Return (x, y) of the center of cell containing provided text 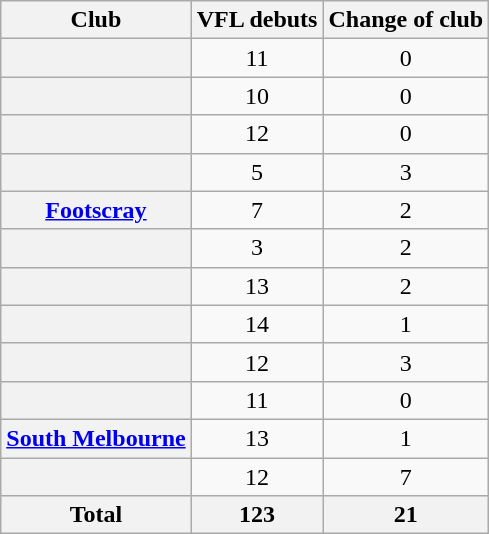
21 (406, 515)
Club (96, 20)
South Melbourne (96, 438)
5 (257, 172)
VFL debuts (257, 20)
Change of club (406, 20)
14 (257, 324)
10 (257, 96)
Footscray (96, 210)
Total (96, 515)
123 (257, 515)
